Find where the given text appears and provide that cell's center as [x, y] coordinate. 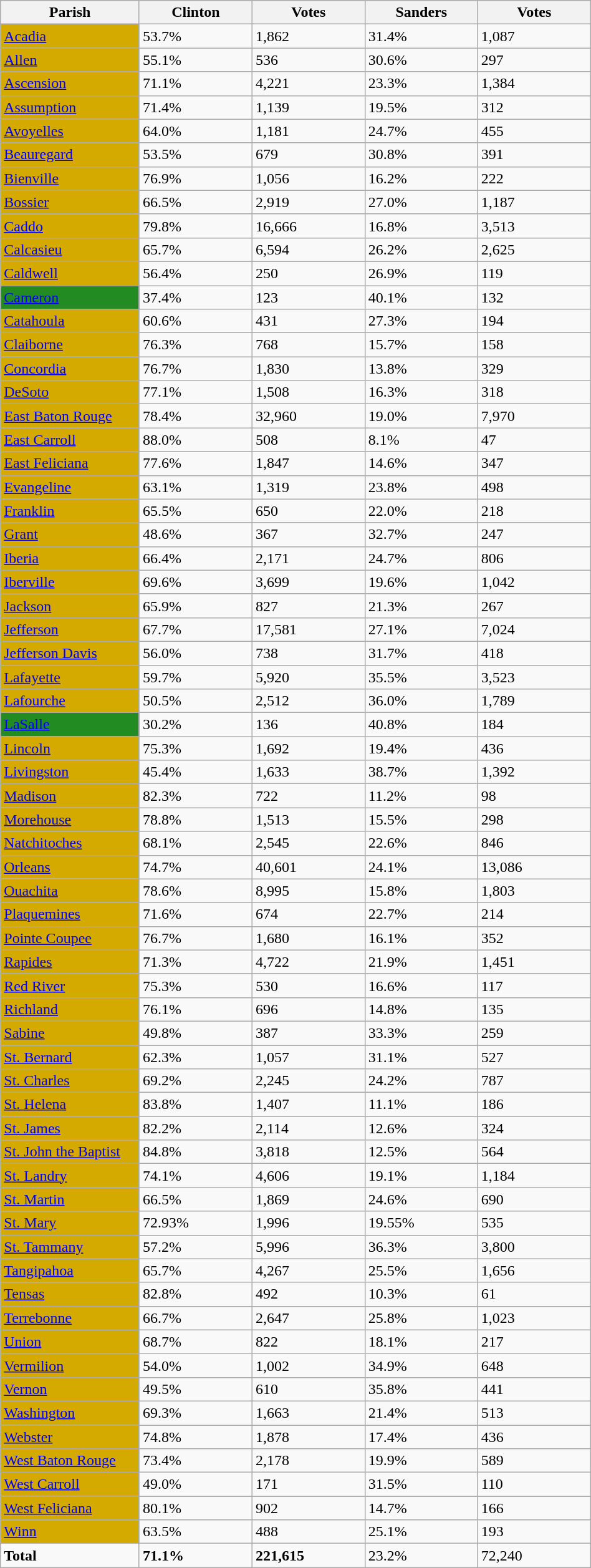
32,960 [308, 416]
247 [534, 535]
Parish [70, 12]
Grant [70, 535]
19.6% [421, 582]
69.2% [196, 1081]
2,245 [308, 1081]
4,606 [308, 1176]
56.0% [196, 653]
88.0% [196, 440]
8.1% [421, 440]
21.4% [421, 1413]
Natchitoches [70, 843]
1,633 [308, 772]
Ouachita [70, 891]
16.1% [421, 938]
17,581 [308, 629]
6,594 [308, 249]
650 [308, 511]
13.8% [421, 369]
1,830 [308, 369]
391 [534, 155]
352 [534, 938]
Red River [70, 985]
27.0% [421, 202]
Evangeline [70, 487]
22.6% [421, 843]
22.0% [421, 511]
610 [308, 1389]
31.4% [421, 36]
136 [308, 725]
27.1% [421, 629]
2,178 [308, 1461]
132 [534, 298]
5,996 [308, 1247]
15.7% [421, 345]
Iberia [70, 558]
166 [534, 1508]
19.4% [421, 748]
63.5% [196, 1532]
Plaquemines [70, 914]
34.9% [421, 1365]
367 [308, 535]
1,680 [308, 938]
65.5% [196, 511]
1,451 [534, 962]
527 [534, 1057]
1,002 [308, 1365]
217 [534, 1342]
Washington [70, 1413]
23.2% [421, 1556]
57.2% [196, 1247]
53.5% [196, 155]
787 [534, 1081]
18.1% [421, 1342]
74.1% [196, 1176]
738 [308, 653]
10.3% [421, 1294]
82.2% [196, 1128]
3,513 [534, 226]
3,818 [308, 1152]
West Carroll [70, 1484]
846 [534, 843]
50.5% [196, 701]
221,615 [308, 1556]
West Baton Rouge [70, 1461]
7,024 [534, 629]
318 [534, 392]
54.0% [196, 1365]
1,508 [308, 392]
48.6% [196, 535]
Claiborne [70, 345]
194 [534, 321]
Franklin [70, 511]
Ascension [70, 84]
1,862 [308, 36]
1,663 [308, 1413]
72,240 [534, 1556]
12.6% [421, 1128]
24.1% [421, 867]
36.3% [421, 1247]
26.2% [421, 249]
73.4% [196, 1461]
67.7% [196, 629]
63.1% [196, 487]
267 [534, 606]
62.3% [196, 1057]
488 [308, 1532]
Cameron [70, 298]
71.4% [196, 107]
324 [534, 1128]
1,789 [534, 701]
St. Bernard [70, 1057]
30.2% [196, 725]
2,647 [308, 1318]
55.1% [196, 60]
184 [534, 725]
674 [308, 914]
St. Helena [70, 1105]
455 [534, 131]
71.3% [196, 962]
St. Charles [70, 1081]
2,512 [308, 701]
St. John the Baptist [70, 1152]
Sabine [70, 1033]
Richland [70, 1009]
East Carroll [70, 440]
LaSalle [70, 725]
47 [534, 440]
16.2% [421, 178]
1,996 [308, 1223]
822 [308, 1342]
45.4% [196, 772]
St. Mary [70, 1223]
49.5% [196, 1389]
387 [308, 1033]
4,221 [308, 84]
19.1% [421, 1176]
768 [308, 345]
Lincoln [70, 748]
135 [534, 1009]
498 [534, 487]
1,181 [308, 131]
31.5% [421, 1484]
25.1% [421, 1532]
Tangipahoa [70, 1270]
76.1% [196, 1009]
Assumption [70, 107]
79.8% [196, 226]
193 [534, 1532]
186 [534, 1105]
Caddo [70, 226]
24.6% [421, 1199]
2,625 [534, 249]
110 [534, 1484]
61 [534, 1294]
60.6% [196, 321]
4,722 [308, 962]
648 [534, 1365]
696 [308, 1009]
508 [308, 440]
Vernon [70, 1389]
1,392 [534, 772]
36.0% [421, 701]
40,601 [308, 867]
24.2% [421, 1081]
Orleans [70, 867]
Concordia [70, 369]
347 [534, 463]
78.8% [196, 820]
76.3% [196, 345]
1,139 [308, 107]
492 [308, 1294]
1,692 [308, 748]
Pointe Coupee [70, 938]
11.1% [421, 1105]
3,523 [534, 677]
1,056 [308, 178]
312 [534, 107]
25.8% [421, 1318]
30.6% [421, 60]
21.9% [421, 962]
16.6% [421, 985]
Bienville [70, 178]
1,803 [534, 891]
589 [534, 1461]
Calcasieu [70, 249]
Webster [70, 1436]
Livingston [70, 772]
35.5% [421, 677]
Bossier [70, 202]
535 [534, 1223]
19.9% [421, 1461]
Jefferson [70, 629]
1,878 [308, 1436]
31.7% [421, 653]
Madison [70, 796]
66.7% [196, 1318]
Lafayette [70, 677]
14.6% [421, 463]
19.5% [421, 107]
74.7% [196, 867]
4,267 [308, 1270]
119 [534, 273]
827 [308, 606]
15.8% [421, 891]
77.1% [196, 392]
722 [308, 796]
East Baton Rouge [70, 416]
Total [70, 1556]
26.9% [421, 273]
35.8% [421, 1389]
Iberville [70, 582]
Beauregard [70, 155]
59.7% [196, 677]
25.5% [421, 1270]
31.1% [421, 1057]
64.0% [196, 131]
1,407 [308, 1105]
214 [534, 914]
418 [534, 653]
Tensas [70, 1294]
679 [308, 155]
8,995 [308, 891]
69.3% [196, 1413]
DeSoto [70, 392]
83.8% [196, 1105]
1,513 [308, 820]
56.4% [196, 273]
Avoyelles [70, 131]
16.8% [421, 226]
690 [534, 1199]
298 [534, 820]
297 [534, 60]
65.9% [196, 606]
7,970 [534, 416]
513 [534, 1413]
98 [534, 796]
Sanders [421, 12]
Allen [70, 60]
84.8% [196, 1152]
Jefferson Davis [70, 653]
Lafourche [70, 701]
1,319 [308, 487]
2,171 [308, 558]
530 [308, 985]
222 [534, 178]
82.8% [196, 1294]
78.6% [196, 891]
49.0% [196, 1484]
19.0% [421, 416]
1,847 [308, 463]
Union [70, 1342]
78.4% [196, 416]
Vermilion [70, 1365]
Morehouse [70, 820]
74.8% [196, 1436]
Rapides [70, 962]
14.8% [421, 1009]
1,087 [534, 36]
Winn [70, 1532]
1,042 [534, 582]
1,057 [308, 1057]
32.7% [421, 535]
1,187 [534, 202]
564 [534, 1152]
329 [534, 369]
1,184 [534, 1176]
St. Tammany [70, 1247]
250 [308, 273]
Clinton [196, 12]
218 [534, 511]
27.3% [421, 321]
2,545 [308, 843]
259 [534, 1033]
Acadia [70, 36]
1,869 [308, 1199]
76.9% [196, 178]
23.3% [421, 84]
Terrebonne [70, 1318]
49.8% [196, 1033]
3,699 [308, 582]
123 [308, 298]
72.93% [196, 1223]
80.1% [196, 1508]
158 [534, 345]
171 [308, 1484]
40.1% [421, 298]
38.7% [421, 772]
21.3% [421, 606]
Jackson [70, 606]
431 [308, 321]
1,023 [534, 1318]
2,114 [308, 1128]
13,086 [534, 867]
3,800 [534, 1247]
1,384 [534, 84]
5,920 [308, 677]
16.3% [421, 392]
902 [308, 1508]
40.8% [421, 725]
37.4% [196, 298]
68.7% [196, 1342]
19.55% [421, 1223]
St. James [70, 1128]
53.7% [196, 36]
68.1% [196, 843]
71.6% [196, 914]
30.8% [421, 155]
West Feliciana [70, 1508]
1,656 [534, 1270]
806 [534, 558]
23.8% [421, 487]
536 [308, 60]
16,666 [308, 226]
12.5% [421, 1152]
82.3% [196, 796]
Catahoula [70, 321]
St. Martin [70, 1199]
St. Landry [70, 1176]
East Feliciana [70, 463]
2,919 [308, 202]
14.7% [421, 1508]
117 [534, 985]
17.4% [421, 1436]
69.6% [196, 582]
66.4% [196, 558]
441 [534, 1389]
77.6% [196, 463]
15.5% [421, 820]
11.2% [421, 796]
22.7% [421, 914]
33.3% [421, 1033]
Caldwell [70, 273]
